Extract the (X, Y) coordinate from the center of the cell holding the provided text.  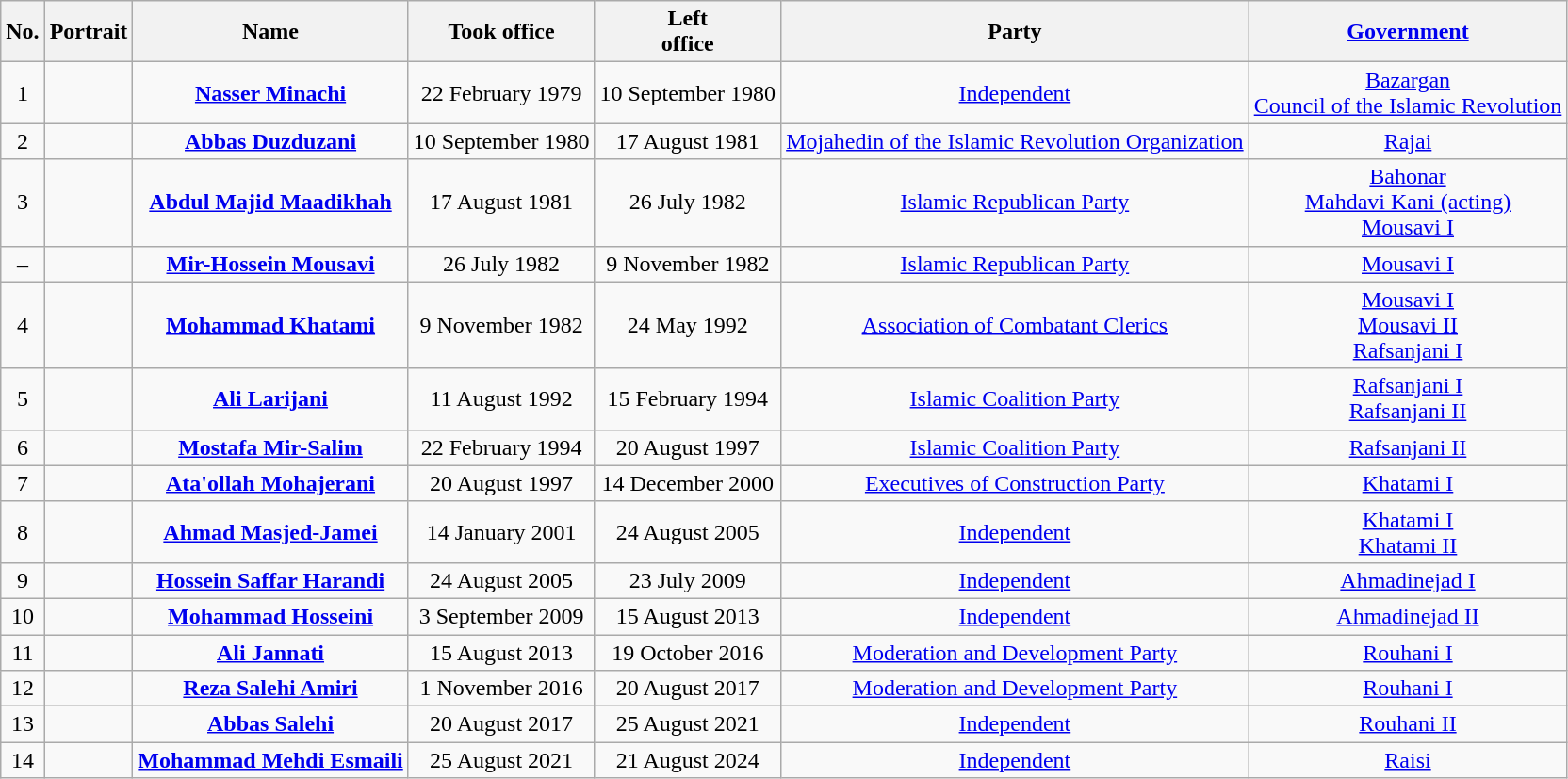
Khatami I (1408, 483)
Mojahedin of the Islamic Revolution Organization (1016, 141)
4 (23, 325)
14 (23, 760)
Abbas Salehi (270, 724)
22 February 1979 (501, 92)
Executives of Construction Party (1016, 483)
12 (23, 689)
Leftoffice (688, 32)
Mostafa Mir-Salim (270, 447)
Mohammad Mehdi Esmaili (270, 760)
Rouhani II (1408, 724)
1 (23, 92)
Ali Jannati (270, 653)
Hossein Saffar Harandi (270, 580)
– (23, 264)
2 (23, 141)
Khatami IKhatami II (1408, 531)
Mousavi IMousavi IIRafsanjani I (1408, 325)
14 January 2001 (501, 531)
15 February 1994 (688, 399)
3 (23, 203)
10 (23, 616)
Party (1016, 32)
Rafsanjani II (1408, 447)
BahonarMahdavi Kani (acting)Mousavi I (1408, 203)
BazarganCouncil of the Islamic Revolution (1408, 92)
7 (23, 483)
Rafsanjani IRafsanjani II (1408, 399)
Rajai (1408, 141)
Mousavi I (1408, 264)
Ata'ollah Mohajerani (270, 483)
1 November 2016 (501, 689)
Ahmad Masjed-Jamei (270, 531)
9 (23, 580)
Ahmadinejad II (1408, 616)
5 (23, 399)
Mohammad Khatami (270, 325)
No. (23, 32)
6 (23, 447)
Ahmadinejad I (1408, 580)
21 August 2024 (688, 760)
22 February 1994 (501, 447)
Reza Salehi Amiri (270, 689)
Name (270, 32)
Took office (501, 32)
Mohammad Hosseini (270, 616)
11 August 1992 (501, 399)
Nasser Minachi (270, 92)
Abdul Majid Maadikhah (270, 203)
Government (1408, 32)
Association of Combatant Clerics (1016, 325)
Ali Larijani (270, 399)
11 (23, 653)
24 May 1992 (688, 325)
19 October 2016 (688, 653)
Raisi (1408, 760)
23 July 2009 (688, 580)
13 (23, 724)
14 December 2000 (688, 483)
8 (23, 531)
Portrait (89, 32)
Abbas Duzduzani (270, 141)
3 September 2009 (501, 616)
Mir-Hossein Mousavi (270, 264)
